Scan for the cell matching the given text and deliver its (X, Y) coordinate at center. 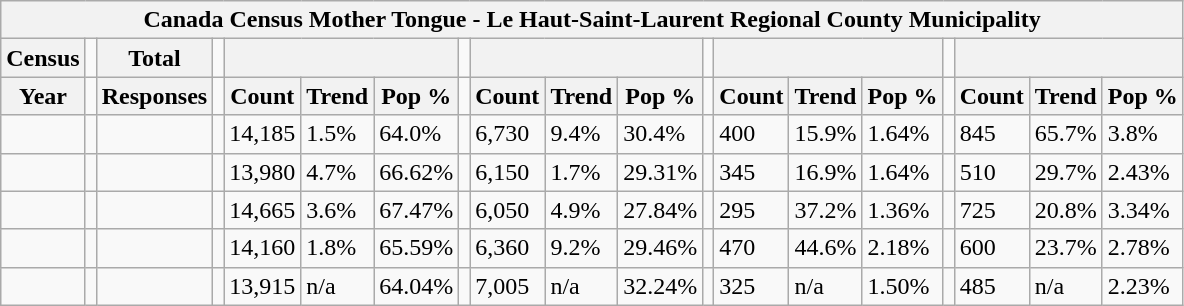
20.8% (1066, 210)
1.5% (338, 134)
1.7% (582, 172)
4.7% (338, 172)
9.4% (582, 134)
14,665 (262, 210)
16.9% (826, 172)
3.34% (1142, 210)
64.0% (416, 134)
14,160 (262, 248)
725 (992, 210)
3.6% (338, 210)
2.78% (1142, 248)
2.43% (1142, 172)
6,730 (508, 134)
29.46% (660, 248)
23.7% (1066, 248)
485 (992, 286)
7,005 (508, 286)
4.9% (582, 210)
Canada Census Mother Tongue - Le Haut-Saint-Laurent Regional County Municipality (592, 20)
3.8% (1142, 134)
845 (992, 134)
470 (752, 248)
Year (43, 96)
32.24% (660, 286)
Total (154, 58)
1.8% (338, 248)
345 (752, 172)
67.47% (416, 210)
6,360 (508, 248)
600 (992, 248)
1.50% (902, 286)
6,150 (508, 172)
30.4% (660, 134)
65.7% (1066, 134)
13,980 (262, 172)
400 (752, 134)
65.59% (416, 248)
9.2% (582, 248)
295 (752, 210)
29.31% (660, 172)
27.84% (660, 210)
1.36% (902, 210)
2.18% (902, 248)
15.9% (826, 134)
29.7% (1066, 172)
Census (43, 58)
6,050 (508, 210)
Responses (154, 96)
64.04% (416, 286)
66.62% (416, 172)
13,915 (262, 286)
510 (992, 172)
14,185 (262, 134)
44.6% (826, 248)
37.2% (826, 210)
325 (752, 286)
2.23% (1142, 286)
